Output the [x, y] coordinate of the center of the cell containing the given text.  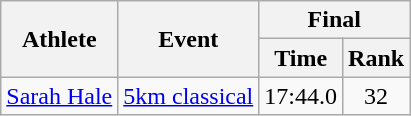
Rank [376, 58]
Final [334, 20]
17:44.0 [301, 96]
Event [188, 39]
Time [301, 58]
Sarah Hale [60, 96]
32 [376, 96]
5km classical [188, 96]
Athlete [60, 39]
